Search for the cell housing the specified text and yield its [X, Y] center coordinate. 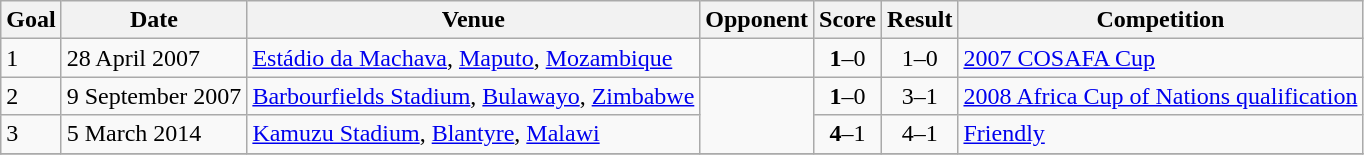
3–1 [920, 96]
Result [920, 20]
Competition [1160, 20]
Goal [31, 20]
Date [154, 20]
Barbourfields Stadium, Bulawayo, Zimbabwe [474, 96]
2 [31, 96]
Kamuzu Stadium, Blantyre, Malawi [474, 134]
9 September 2007 [154, 96]
Estádio da Machava, Maputo, Mozambique [474, 58]
1 [31, 58]
5 March 2014 [154, 134]
Friendly [1160, 134]
3 [31, 134]
Opponent [757, 20]
Score [848, 20]
28 April 2007 [154, 58]
2007 COSAFA Cup [1160, 58]
Venue [474, 20]
2008 Africa Cup of Nations qualification [1160, 96]
